Extract the [x, y] coordinate from the center of the cell holding the provided text.  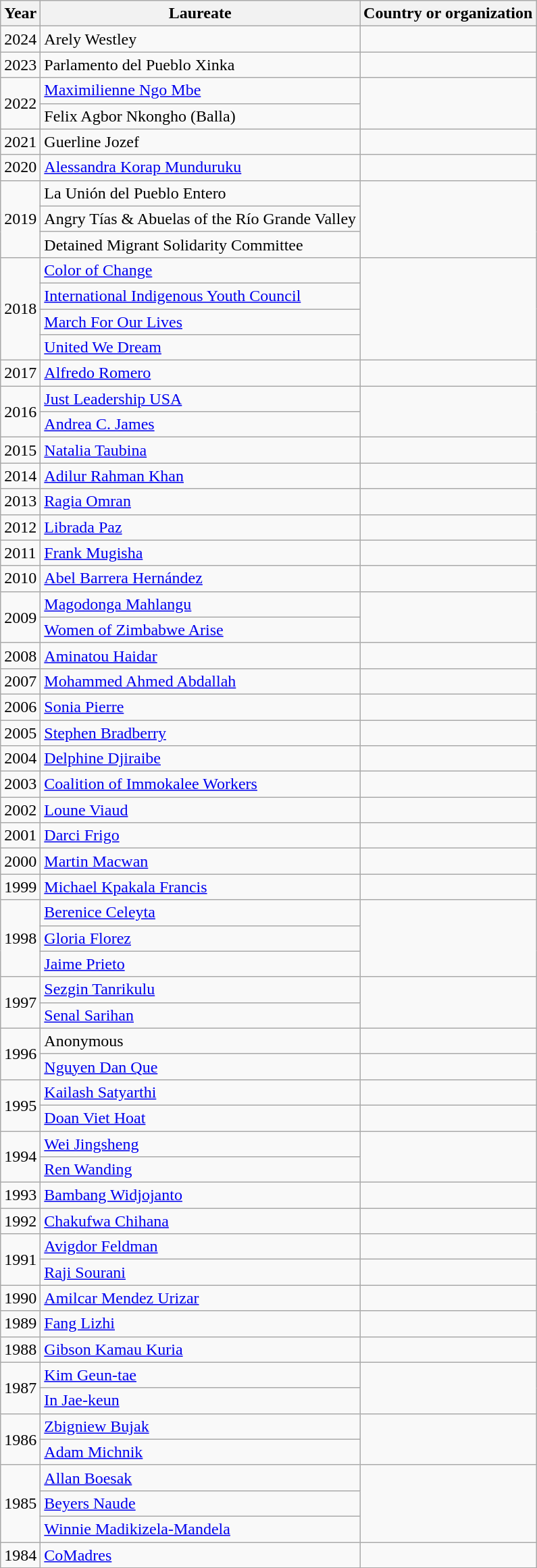
Maximilienne Ngo Mbe [200, 90]
Ren Wanding [200, 1170]
Abel Barrera Hernández [200, 578]
2015 [20, 450]
1998 [20, 938]
1994 [20, 1157]
Loune Viaud [200, 810]
Alessandra Korap Munduruku [200, 167]
Alfredo Romero [200, 373]
Women of Zimbabwe Arise [200, 630]
2001 [20, 836]
1993 [20, 1195]
Arely Westley [200, 39]
2020 [20, 167]
1995 [20, 1105]
1986 [20, 1439]
1989 [20, 1324]
Wei Jingsheng [200, 1144]
Chakufwa Chihana [200, 1221]
2016 [20, 412]
Coalition of Immokalee Workers [200, 784]
Senal Sarihan [200, 1015]
International Indigenous Youth Council [200, 296]
1987 [20, 1388]
In Jae-keun [200, 1401]
2005 [20, 732]
Fang Lizhi [200, 1324]
Detained Migrant Solidarity Committee [200, 244]
Natalia Taubina [200, 450]
Jaime Prieto [200, 964]
Zbigniew Bujak [200, 1426]
2008 [20, 655]
Parlamento del Pueblo Xinka [200, 65]
2011 [20, 553]
Delphine Djiraibe [200, 759]
2019 [20, 219]
Raji Sourani [200, 1272]
Winnie Madikizela-Mandela [200, 1529]
CoMadres [200, 1555]
Aminatou Haidar [200, 655]
United We Dream [200, 348]
Ragia Omran [200, 502]
1996 [20, 1054]
2002 [20, 810]
Doan Viet Hoat [200, 1118]
2009 [20, 617]
Nguyen Dan Que [200, 1066]
2013 [20, 502]
Gloria Florez [200, 938]
1992 [20, 1221]
Gibson Kamau Kuria [200, 1349]
2012 [20, 527]
Martin Macwan [200, 861]
Mohammed Ahmed Abdallah [200, 681]
Angry Tías & Abuelas of the Río Grande Valley [200, 219]
Berenice Celeyta [200, 913]
1997 [20, 1002]
Sezgin Tanrikulu [200, 990]
1990 [20, 1298]
Michael Kpakala Francis [200, 887]
Kailash Satyarthi [200, 1092]
March For Our Lives [200, 322]
Avigdor Feldman [200, 1247]
2004 [20, 759]
Adilur Rahman Khan [200, 476]
Felix Agbor Nkongho (Balla) [200, 116]
Beyers Naude [200, 1503]
Frank Mugisha [200, 553]
1985 [20, 1503]
2003 [20, 784]
1984 [20, 1555]
Year [20, 13]
2021 [20, 142]
Just Leadership USA [200, 399]
Anonymous [200, 1041]
Color of Change [200, 270]
2010 [20, 578]
Bambang Widjojanto [200, 1195]
Guerline Jozef [200, 142]
2014 [20, 476]
2006 [20, 707]
2007 [20, 681]
Stephen Bradberry [200, 732]
Darci Frigo [200, 836]
2017 [20, 373]
Sonia Pierre [200, 707]
1988 [20, 1349]
Allan Boesak [200, 1478]
Amilcar Mendez Urizar [200, 1298]
Librada Paz [200, 527]
1991 [20, 1260]
Magodonga Mahlangu [200, 604]
Andrea C. James [200, 425]
1999 [20, 887]
2023 [20, 65]
2000 [20, 861]
Country or organization [449, 13]
Kim Geun-tae [200, 1375]
2022 [20, 103]
2018 [20, 308]
Adam Michnik [200, 1452]
2024 [20, 39]
La Unión del Pueblo Entero [200, 193]
Laureate [200, 13]
